Extract the [X, Y] coordinate from the center of the cell holding the provided text.  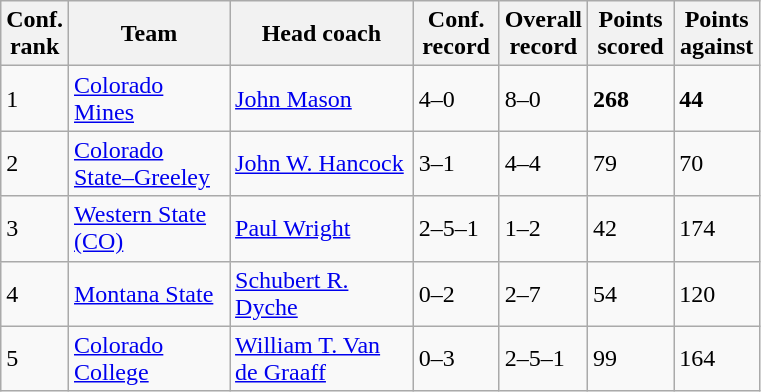
Montana State [148, 294]
Paul Wright [322, 228]
268 [631, 98]
70 [717, 164]
79 [631, 164]
Conf. record [456, 34]
1 [35, 98]
Colorado College [148, 358]
174 [717, 228]
120 [717, 294]
Western State (CO) [148, 228]
3 [35, 228]
Team [148, 34]
William T. Van de Graaff [322, 358]
0–3 [456, 358]
54 [631, 294]
44 [717, 98]
3–1 [456, 164]
1–2 [543, 228]
2 [35, 164]
Points scored [631, 34]
Points against [717, 34]
Colorado State–Greeley [148, 164]
164 [717, 358]
4–0 [456, 98]
42 [631, 228]
John W. Hancock [322, 164]
Overall record [543, 34]
4–4 [543, 164]
Head coach [322, 34]
99 [631, 358]
John Mason [322, 98]
Schubert R. Dyche [322, 294]
2–7 [543, 294]
0–2 [456, 294]
Colorado Mines [148, 98]
8–0 [543, 98]
4 [35, 294]
Conf. rank [35, 34]
5 [35, 358]
